Capture the cell that displays the provided text and extract its (X, Y) central coordinate. 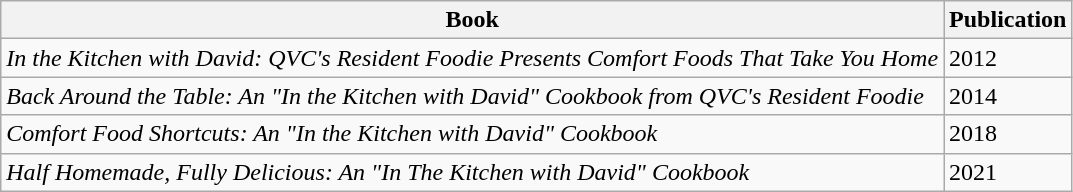
2012 (1008, 58)
2018 (1008, 134)
In the Kitchen with David: QVC's Resident Foodie Presents Comfort Foods That Take You Home (472, 58)
Publication (1008, 20)
Back Around the Table: An "In the Kitchen with David" Cookbook from QVC's Resident Foodie (472, 96)
Book (472, 20)
2014 (1008, 96)
2021 (1008, 172)
Half Homemade, Fully Delicious: An "In The Kitchen with David" Cookbook (472, 172)
Comfort Food Shortcuts: An "In the Kitchen with David" Cookbook (472, 134)
